From the cell containing the given text, extract its center point as (x, y) coordinate. 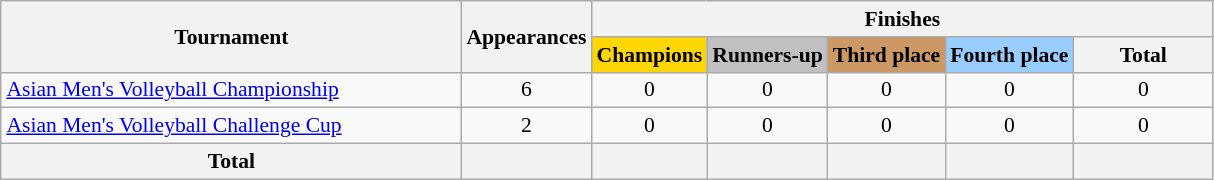
Champions (650, 55)
2 (526, 126)
Runners-up (767, 55)
Fourth place (1009, 55)
Appearances (526, 36)
Tournament (231, 36)
Third place (886, 55)
Asian Men's Volleyball Challenge Cup (231, 126)
Finishes (903, 19)
6 (526, 90)
Asian Men's Volleyball Championship (231, 90)
